For the text-containing cell, return its midpoint in [X, Y] coordinate format. 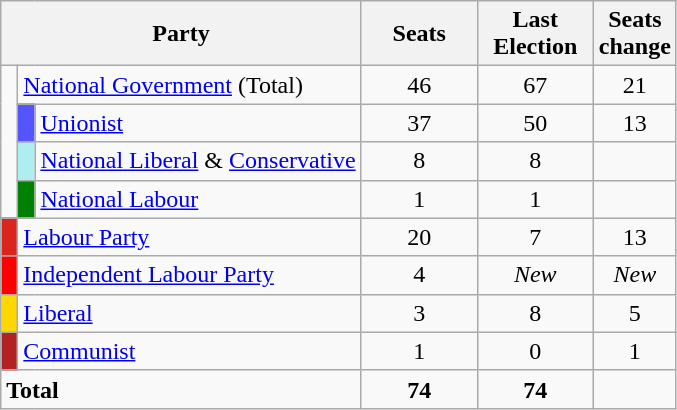
Seats change [634, 34]
Liberal [190, 313]
Communist [190, 351]
4 [419, 275]
National Labour [198, 199]
Total [181, 389]
Last Election [535, 34]
0 [535, 351]
7 [535, 237]
National Government (Total) [190, 85]
Labour Party [190, 237]
67 [535, 85]
Seats [419, 34]
Unionist [198, 123]
50 [535, 123]
21 [634, 85]
3 [419, 313]
20 [419, 237]
Independent Labour Party [190, 275]
Party [181, 34]
National Liberal & Conservative [198, 161]
5 [634, 313]
37 [419, 123]
46 [419, 85]
